Locate the cell with the specified text and output its (x, y) center coordinate. 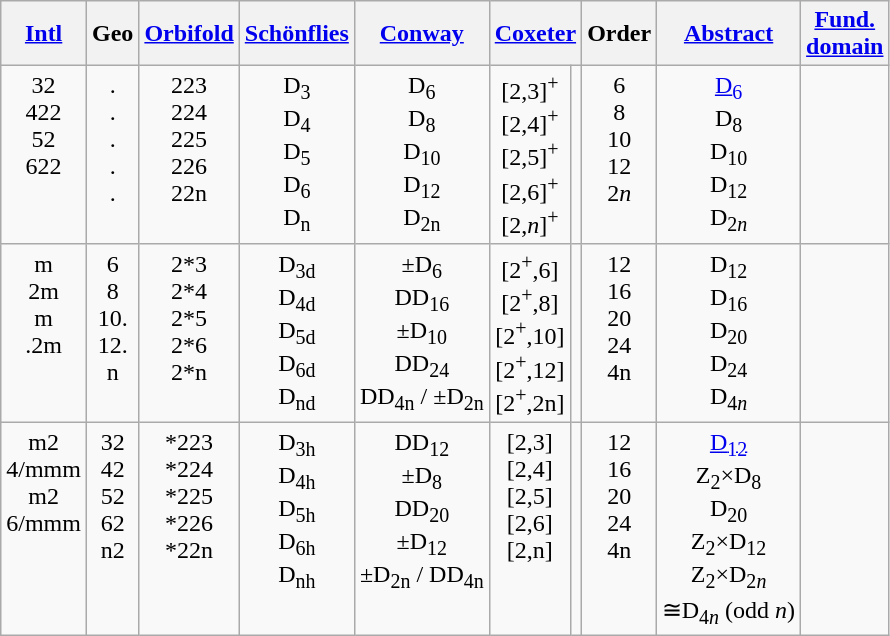
*223*224*225*226*22n (189, 529)
32425262n2 (112, 529)
m2mm.2m (44, 334)
Abstract (729, 34)
DD12±D8DD20±D12±D2n / DD4n (422, 529)
Intl (44, 34)
[2+,6][2+,8][2+,10][2+,12][2+,2n] (530, 334)
D12D16D20D24D4n (729, 334)
±D6DD16±D10DD24DD4n / ±D2n (422, 334)
..... (112, 156)
D12Z2×D8D20Z2×D12Z2×D2n≅D4n (odd n) (729, 529)
22322422522622n (189, 156)
D3hD4hD5hD6hDnh (296, 529)
6810.12.n (112, 334)
m24/mmmm26/mmm (44, 529)
[2,3]+[2,4]+[2,5]+[2,6]+[2,n]+ (530, 156)
Schönflies (296, 34)
D3dD4dD5dD6dDnd (296, 334)
Coxeter (535, 34)
D3D4D5D6Dn (296, 156)
Fund.domain (845, 34)
[2,3][2,4][2,5][2,6][2,n] (530, 529)
2*32*42*52*62*n (189, 334)
Orbifold (189, 34)
Order (620, 34)
6810122n (620, 156)
Geo (112, 34)
Conway (422, 34)
3242252622 (44, 156)
